For the text-containing cell, return its midpoint in [X, Y] coordinate format. 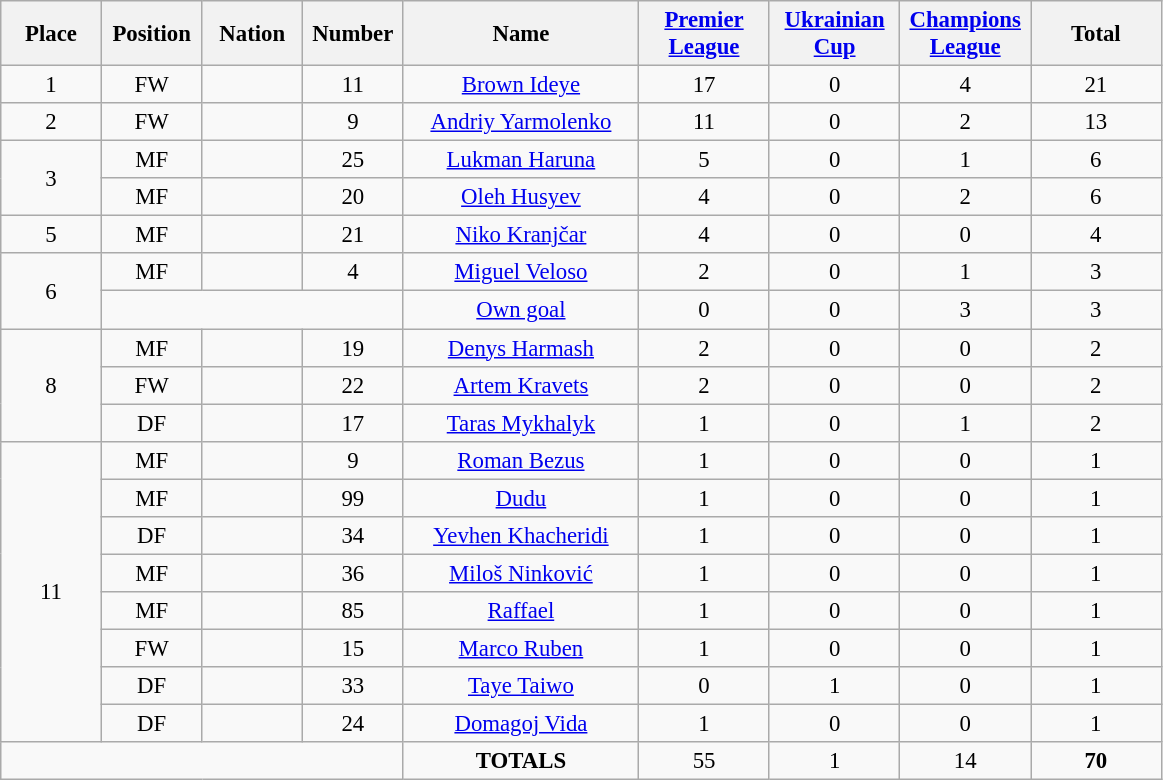
19 [354, 348]
Total [1096, 34]
Dudu [521, 498]
Brown Ideye [521, 85]
Nation [252, 34]
24 [354, 724]
Artem Kravets [521, 385]
Own goal [521, 310]
Niko Kranjčar [521, 235]
Andriy Yarmolenko [521, 122]
Raffael [521, 611]
13 [1096, 122]
33 [354, 686]
Domagoj Vida [521, 724]
36 [354, 573]
Roman Bezus [521, 460]
Taras Mykhalyk [521, 423]
Premier League [704, 34]
Taye Taiwo [521, 686]
22 [354, 385]
Position [152, 34]
Number [354, 34]
Oleh Husyev [521, 197]
85 [354, 611]
Champions League [966, 34]
Name [521, 34]
70 [1096, 761]
25 [354, 160]
Place [52, 34]
Yevhen Khacheridi [521, 536]
Miguel Veloso [521, 273]
Ukrainian Cup [834, 34]
34 [354, 536]
Miloš Ninković [521, 573]
Marco Ruben [521, 648]
14 [966, 761]
Lukman Haruna [521, 160]
55 [704, 761]
99 [354, 498]
8 [52, 386]
20 [354, 197]
Denys Harmash [521, 348]
15 [354, 648]
TOTALS [521, 761]
